Output the [X, Y] coordinate of the center of the cell containing the given text.  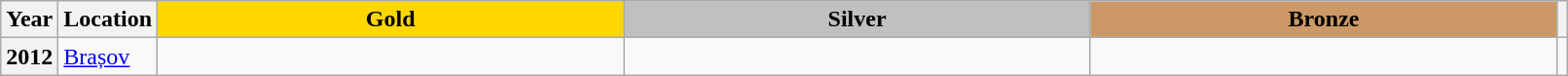
Silver [857, 19]
Bronze [1324, 19]
Brașov [108, 57]
Location [108, 19]
Year [29, 19]
2012 [29, 57]
Gold [391, 19]
